Extract the (x, y) coordinate from the center of the cell holding the provided text.  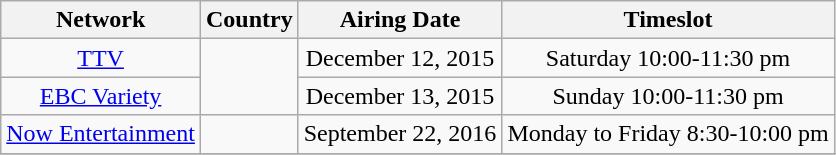
Sunday 10:00-11:30 pm (668, 96)
September 22, 2016 (400, 134)
Timeslot (668, 20)
December 12, 2015 (400, 58)
Country (249, 20)
December 13, 2015 (400, 96)
Network (101, 20)
Monday to Friday 8:30-10:00 pm (668, 134)
EBC Variety (101, 96)
Now Entertainment (101, 134)
Airing Date (400, 20)
Saturday 10:00-11:30 pm (668, 58)
TTV (101, 58)
